Locate the cell with the specified text and output its [x, y] center coordinate. 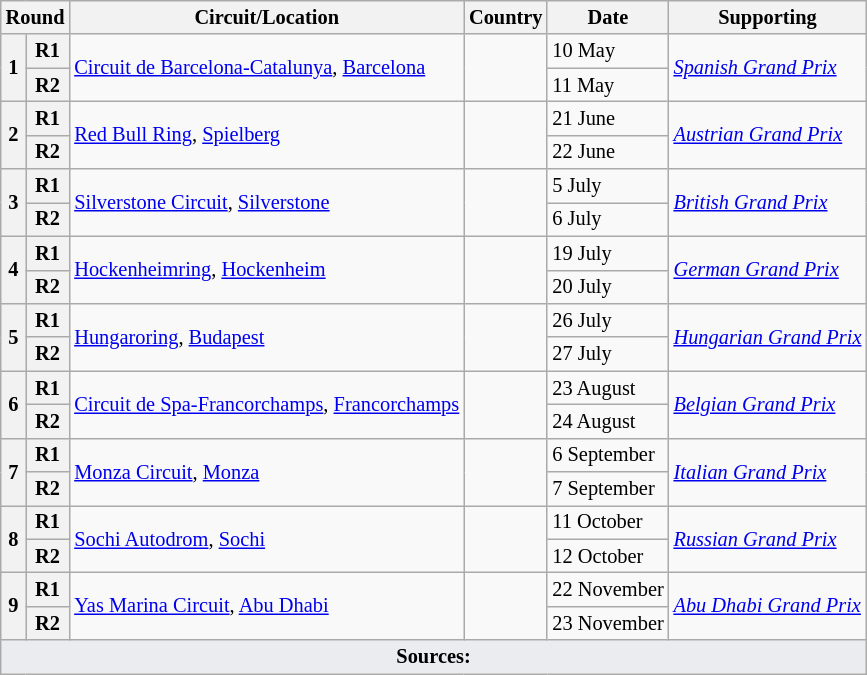
5 July [608, 186]
Date [608, 17]
11 May [608, 85]
24 August [608, 421]
23 August [608, 388]
Silverstone Circuit, Silverstone [266, 202]
Circuit/Location [266, 17]
2 [14, 134]
9 [14, 606]
23 November [608, 623]
Belgian Grand Prix [768, 404]
Austrian Grand Prix [768, 134]
5 [14, 336]
British Grand Prix [768, 202]
Sources: [434, 657]
26 July [608, 320]
Circuit de Barcelona-Catalunya, Barcelona [266, 68]
Circuit de Spa-Francorchamps, Francorchamps [266, 404]
6 July [608, 219]
Red Bull Ring, Spielberg [266, 134]
22 November [608, 589]
Hockenheimring, Hockenheim [266, 270]
Hungarian Grand Prix [768, 336]
6 September [608, 455]
Spanish Grand Prix [768, 68]
10 May [608, 51]
8 [14, 538]
11 October [608, 522]
Italian Grand Prix [768, 472]
1 [14, 68]
Country [506, 17]
27 July [608, 354]
12 October [608, 556]
Sochi Autodrom, Sochi [266, 538]
19 July [608, 253]
6 [14, 404]
3 [14, 202]
21 June [608, 118]
7 September [608, 489]
Supporting [768, 17]
Hungaroring, Budapest [266, 336]
7 [14, 472]
22 June [608, 152]
Abu Dhabi Grand Prix [768, 606]
20 July [608, 287]
Round [36, 17]
4 [14, 270]
Monza Circuit, Monza [266, 472]
Yas Marina Circuit, Abu Dhabi [266, 606]
German Grand Prix [768, 270]
Russian Grand Prix [768, 538]
